Provide the [X, Y] coordinate of the cell's center where the given text is located.  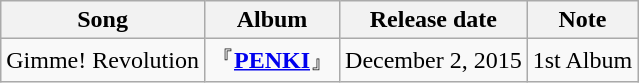
『PENKI』 [272, 60]
Gimme! Revolution [103, 60]
Album [272, 20]
Release date [434, 20]
Song [103, 20]
1st Album [582, 60]
December 2, 2015 [434, 60]
Note [582, 20]
